Return [X, Y] of the center of cell containing provided text 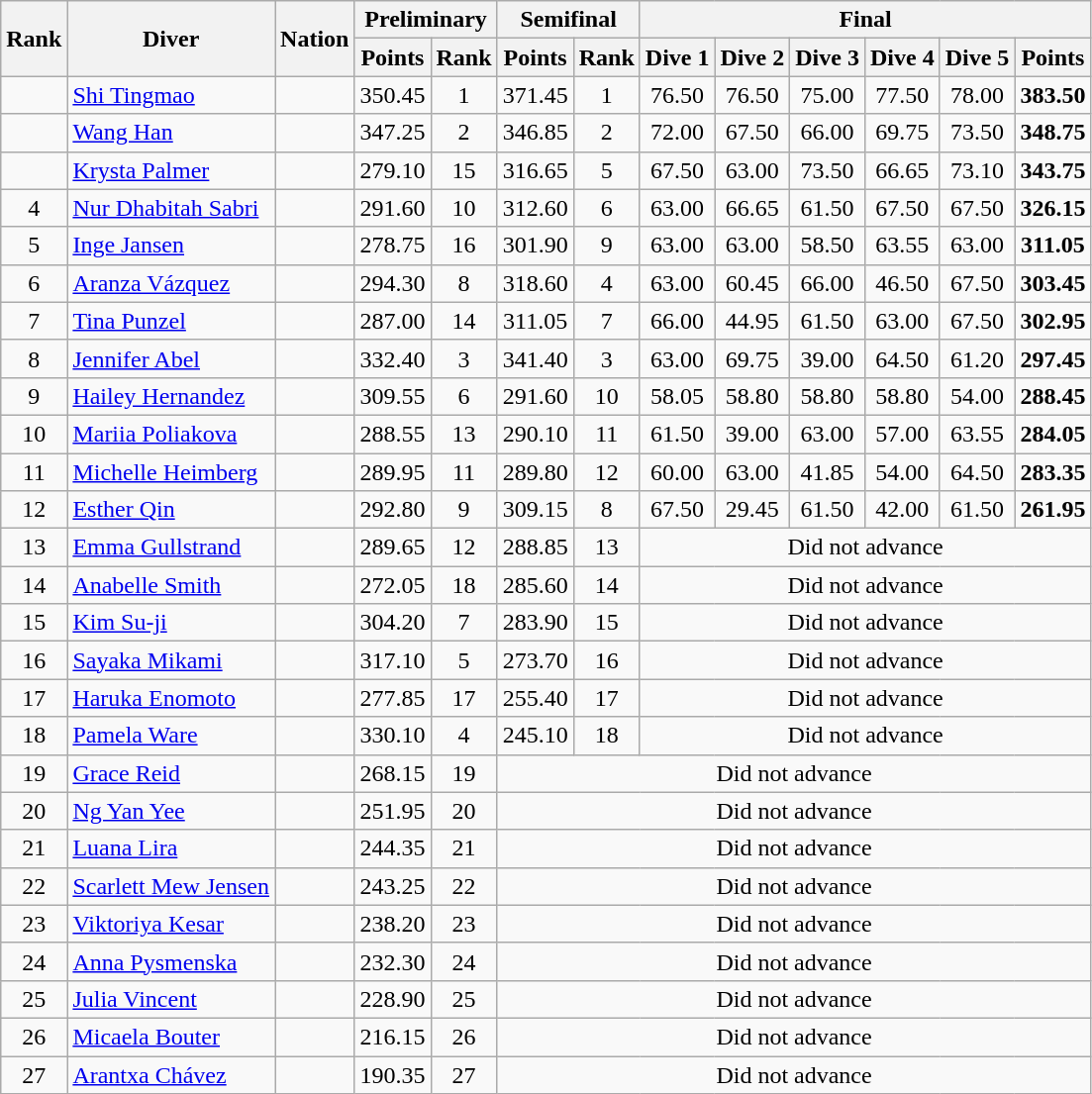
Shi Tingmao [171, 95]
Michelle Heimberg [171, 472]
Aranza Vázquez [171, 283]
288.85 [535, 547]
Dive 3 [828, 57]
244.35 [392, 848]
29.45 [752, 510]
72.00 [677, 133]
Anna Pysmenska [171, 961]
Nation [315, 39]
287.00 [392, 321]
272.05 [392, 585]
278.75 [392, 246]
Kim Su-ji [171, 623]
Micaela Bouter [171, 1037]
Emma Gullstrand [171, 547]
60.00 [677, 472]
Anabelle Smith [171, 585]
60.45 [752, 283]
Dive 5 [977, 57]
297.45 [1053, 358]
309.15 [535, 510]
232.30 [392, 961]
316.65 [535, 170]
330.10 [392, 736]
283.90 [535, 623]
303.45 [1053, 283]
304.20 [392, 623]
Nur Dhabitah Sabri [171, 208]
61.20 [977, 358]
326.15 [1053, 208]
268.15 [392, 773]
41.85 [828, 472]
294.30 [392, 283]
347.25 [392, 133]
44.95 [752, 321]
285.60 [535, 585]
255.40 [535, 698]
Arantxa Chávez [171, 1074]
46.50 [902, 283]
245.10 [535, 736]
Dive 4 [902, 57]
Dive 1 [677, 57]
Tina Punzel [171, 321]
58.50 [828, 246]
332.40 [392, 358]
73.10 [977, 170]
Luana Lira [171, 848]
Dive 2 [752, 57]
190.35 [392, 1074]
238.20 [392, 924]
288.55 [392, 434]
Wang Han [171, 133]
317.10 [392, 660]
Viktoriya Kesar [171, 924]
78.00 [977, 95]
Inge Jansen [171, 246]
348.75 [1053, 133]
343.75 [1053, 170]
Jennifer Abel [171, 358]
283.35 [1053, 472]
Preliminary [426, 20]
Ng Yan Yee [171, 811]
Krysta Palmer [171, 170]
290.10 [535, 434]
383.50 [1053, 95]
289.95 [392, 472]
301.90 [535, 246]
292.80 [392, 510]
Final [865, 20]
289.65 [392, 547]
318.60 [535, 283]
75.00 [828, 95]
57.00 [902, 434]
243.25 [392, 886]
228.90 [392, 999]
279.10 [392, 170]
289.80 [535, 472]
371.45 [535, 95]
277.85 [392, 698]
Esther Qin [171, 510]
Julia Vincent [171, 999]
273.70 [535, 660]
216.15 [392, 1037]
Diver [171, 39]
58.05 [677, 396]
261.95 [1053, 510]
288.45 [1053, 396]
Hailey Hernandez [171, 396]
309.55 [392, 396]
312.60 [535, 208]
77.50 [902, 95]
Sayaka Mikami [171, 660]
341.40 [535, 358]
Mariia Poliakova [171, 434]
350.45 [392, 95]
251.95 [392, 811]
346.85 [535, 133]
Semifinal [568, 20]
Haruka Enomoto [171, 698]
Pamela Ware [171, 736]
284.05 [1053, 434]
42.00 [902, 510]
302.95 [1053, 321]
Scarlett Mew Jensen [171, 886]
Grace Reid [171, 773]
